For the text-containing cell, return its midpoint in (x, y) coordinate format. 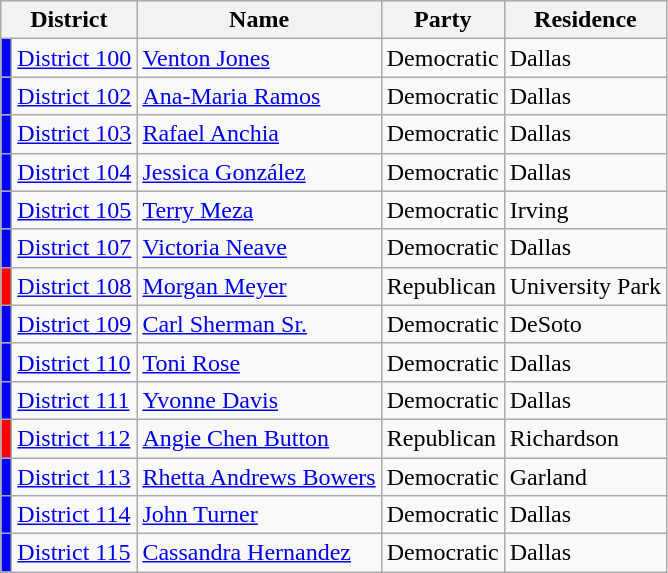
DeSoto (585, 324)
Cassandra Hernandez (259, 553)
District 110 (74, 362)
Yvonne Davis (259, 400)
Rafael Anchia (259, 134)
District 100 (74, 58)
Angie Chen Button (259, 438)
Richardson (585, 438)
Residence (585, 20)
District 115 (74, 553)
District 112 (74, 438)
Carl Sherman Sr. (259, 324)
Jessica González (259, 172)
District 104 (74, 172)
Rhetta Andrews Bowers (259, 477)
District (69, 20)
District 107 (74, 248)
District 108 (74, 286)
Garland (585, 477)
University Park (585, 286)
District 105 (74, 210)
Venton Jones (259, 58)
District 109 (74, 324)
Name (259, 20)
Morgan Meyer (259, 286)
Victoria Neave (259, 248)
District 111 (74, 400)
Toni Rose (259, 362)
John Turner (259, 515)
District 102 (74, 96)
Terry Meza (259, 210)
Ana-Maria Ramos (259, 96)
Irving (585, 210)
Party (442, 20)
District 114 (74, 515)
District 113 (74, 477)
District 103 (74, 134)
